Output the [x, y] coordinate of the center of the cell containing the given text.  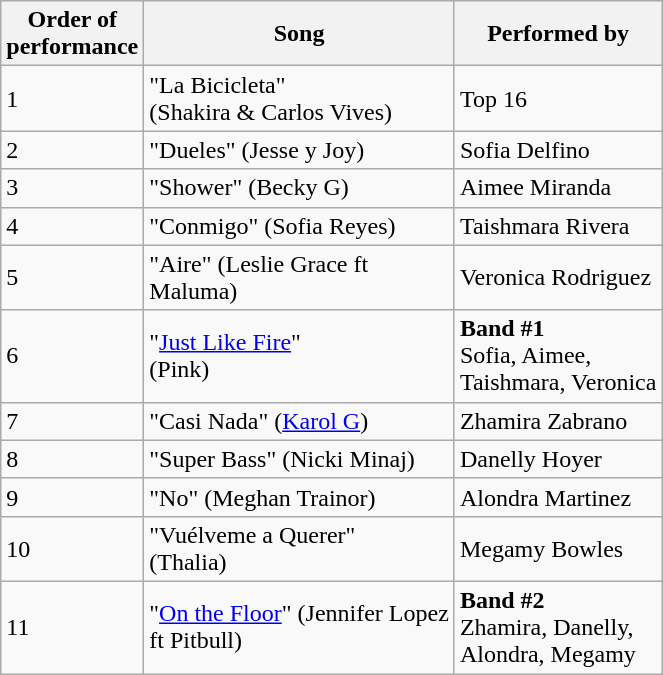
9 [72, 497]
Aimee Miranda [558, 188]
"No" (Meghan Trainor) [300, 497]
Alondra Martinez [558, 497]
"Conmigo" (Sofia Reyes) [300, 226]
"On the Floor" (Jennifer Lopezft Pitbull) [300, 627]
"Aire" (Leslie Grace ftMaluma) [300, 278]
6 [72, 356]
8 [72, 459]
Danelly Hoyer [558, 459]
2 [72, 150]
"Vuélveme a Querer"(Thalia) [300, 548]
Top 16 [558, 98]
7 [72, 421]
Veronica Rodriguez [558, 278]
"La Bicicleta"(Shakira & Carlos Vives) [300, 98]
Taishmara Rivera [558, 226]
11 [72, 627]
Sofia Delfino [558, 150]
5 [72, 278]
4 [72, 226]
Band #2Zhamira, Danelly,Alondra, Megamy [558, 627]
3 [72, 188]
Band #1Sofia, Aimee,Taishmara, Veronica [558, 356]
"Dueles" (Jesse y Joy) [300, 150]
Megamy Bowles [558, 548]
"Casi Nada" (Karol G) [300, 421]
1 [72, 98]
Song [300, 34]
Order of performance [72, 34]
Performed by [558, 34]
"Super Bass" (Nicki Minaj) [300, 459]
"Just Like Fire"(Pink) [300, 356]
10 [72, 548]
"Shower" (Becky G) [300, 188]
Zhamira Zabrano [558, 421]
